Determine the [x, y] coordinate at the center of the cell enclosing the given text.  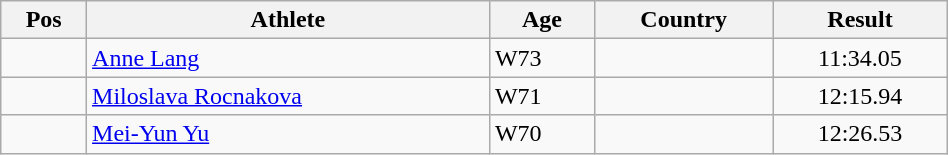
Mei-Yun Yu [288, 134]
Result [860, 20]
Anne Lang [288, 58]
Miloslava Rocnakova [288, 96]
Country [684, 20]
Age [542, 20]
12:15.94 [860, 96]
W73 [542, 58]
W71 [542, 96]
12:26.53 [860, 134]
Pos [44, 20]
Athlete [288, 20]
W70 [542, 134]
11:34.05 [860, 58]
